Pinpoint the cell where the given text exists, returning its (X, Y) midpoint coordinate. 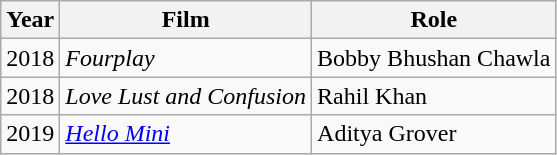
Hello Mini (186, 134)
2019 (30, 134)
Film (186, 20)
Bobby Bhushan Chawla (434, 58)
Fourplay (186, 58)
Role (434, 20)
Year (30, 20)
Rahil Khan (434, 96)
Aditya Grover (434, 134)
Love Lust and Confusion (186, 96)
